From the cell containing the given text, extract its center point as (x, y) coordinate. 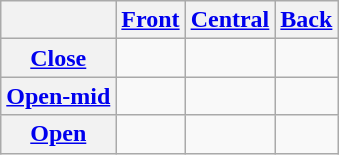
Open-mid (58, 96)
Close (58, 58)
Front (150, 20)
Open (58, 134)
Central (230, 20)
Back (306, 20)
